Return [X, Y] of the center of cell containing provided text 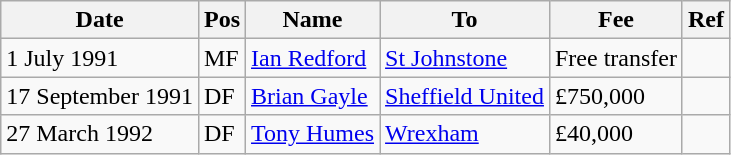
£750,000 [616, 96]
£40,000 [616, 134]
Fee [616, 20]
1 July 1991 [100, 58]
MF [222, 58]
Ref [706, 20]
St Johnstone [465, 58]
Pos [222, 20]
To [465, 20]
Brian Gayle [313, 96]
27 March 1992 [100, 134]
Date [100, 20]
Tony Humes [313, 134]
Free transfer [616, 58]
Name [313, 20]
17 September 1991 [100, 96]
Ian Redford [313, 58]
Sheffield United [465, 96]
Wrexham [465, 134]
